Find where the given text appears and provide that cell's center as [x, y] coordinate. 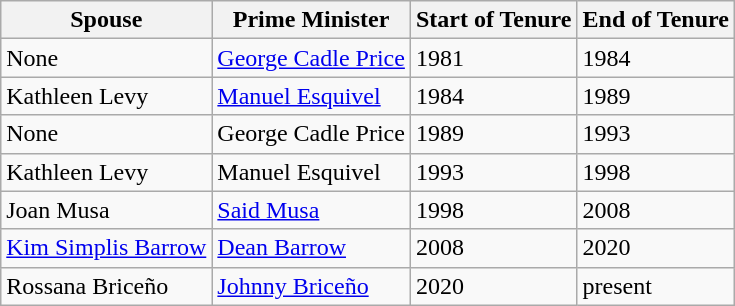
Rossana Briceño [106, 286]
Dean Barrow [312, 248]
Spouse [106, 20]
Prime Minister [312, 20]
Said Musa [312, 210]
End of Tenure [656, 20]
Start of Tenure [494, 20]
Joan Musa [106, 210]
1981 [494, 58]
present [656, 286]
Johnny Briceño [312, 286]
Kim Simplis Barrow [106, 248]
